Return [X, Y] of the center of cell containing provided text 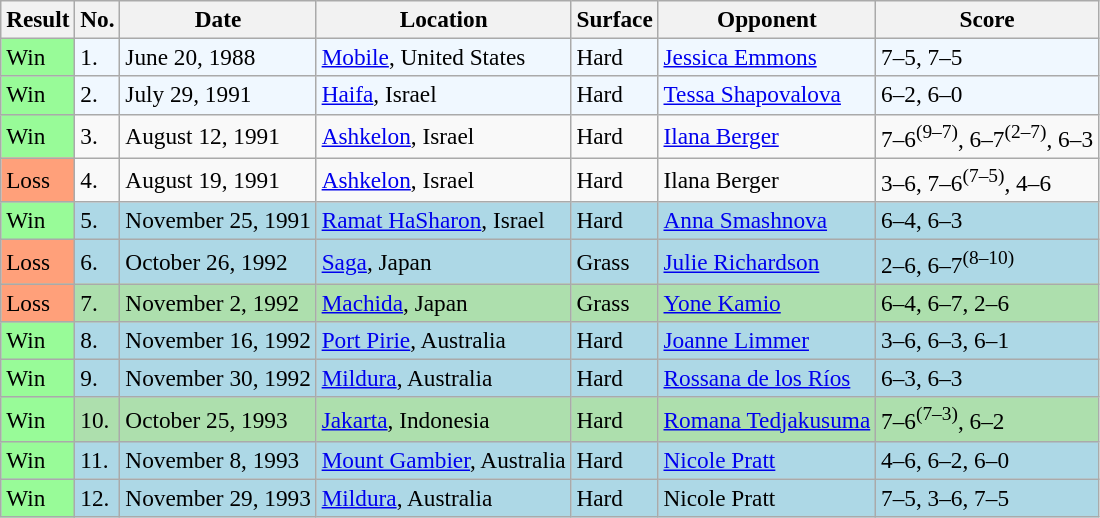
4. [98, 180]
9. [98, 378]
Mount Gambier, Australia [444, 460]
Joanne Limmer [767, 340]
10. [98, 419]
October 26, 1992 [218, 261]
11. [98, 460]
November 16, 1992 [218, 340]
No. [98, 19]
Score [988, 19]
August 19, 1991 [218, 180]
Tessa Shapovalova [767, 95]
4–6, 6–2, 6–0 [988, 460]
Result [38, 19]
Anna Smashnova [767, 221]
Romana Tedjakusuma [767, 419]
6–4, 6–3 [988, 221]
Jakarta, Indonesia [444, 419]
Haifa, Israel [444, 95]
6. [98, 261]
Surface [614, 19]
June 20, 1988 [218, 57]
November 8, 1993 [218, 460]
7–6(9–7), 6–7(2–7), 6–3 [988, 136]
Julie Richardson [767, 261]
5. [98, 221]
Mobile, United States [444, 57]
Yone Kamio [767, 303]
12. [98, 498]
November 29, 1993 [218, 498]
Machida, Japan [444, 303]
August 12, 1991 [218, 136]
November 2, 1992 [218, 303]
6–4, 6–7, 2–6 [988, 303]
7. [98, 303]
8. [98, 340]
Ramat HaSharon, Israel [444, 221]
November 30, 1992 [218, 378]
7–5, 7–5 [988, 57]
2. [98, 95]
Saga, Japan [444, 261]
Date [218, 19]
Rossana de los Ríos [767, 378]
3–6, 6–3, 6–1 [988, 340]
3–6, 7–6(7–5), 4–6 [988, 180]
2–6, 6–7(8–10) [988, 261]
October 25, 1993 [218, 419]
7–6(7–3), 6–2 [988, 419]
November 25, 1991 [218, 221]
Jessica Emmons [767, 57]
July 29, 1991 [218, 95]
Opponent [767, 19]
1. [98, 57]
6–2, 6–0 [988, 95]
7–5, 3–6, 7–5 [988, 498]
6–3, 6–3 [988, 378]
Port Pirie, Australia [444, 340]
3. [98, 136]
Location [444, 19]
